Find where the given text appears and provide that cell's center as (X, Y) coordinate. 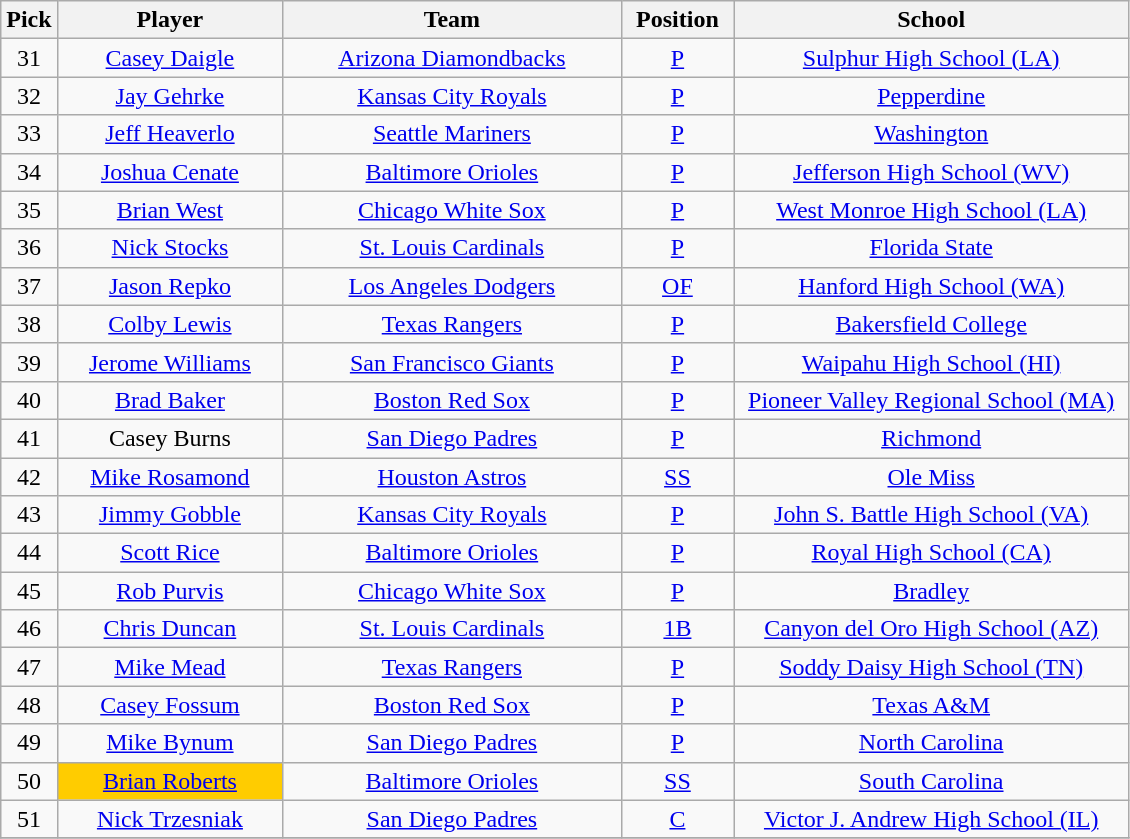
Bakersfield College (932, 324)
Nick Stocks (170, 248)
50 (29, 781)
44 (29, 553)
Jerome Williams (170, 362)
37 (29, 286)
Washington (932, 134)
Brad Baker (170, 400)
Pick (29, 20)
Jeff Heaverlo (170, 134)
Richmond (932, 438)
Texas A&M (932, 705)
48 (29, 705)
Player (170, 20)
Waipahu High School (HI) (932, 362)
Los Angeles Dodgers (452, 286)
Seattle Mariners (452, 134)
33 (29, 134)
Chris Duncan (170, 629)
Florida State (932, 248)
Soddy Daisy High School (TN) (932, 667)
31 (29, 58)
Casey Burns (170, 438)
Casey Fossum (170, 705)
Sulphur High School (LA) (932, 58)
36 (29, 248)
1B (678, 629)
51 (29, 819)
West Monroe High School (LA) (932, 210)
40 (29, 400)
45 (29, 591)
46 (29, 629)
South Carolina (932, 781)
39 (29, 362)
Hanford High School (WA) (932, 286)
Mike Rosamond (170, 477)
Rob Purvis (170, 591)
Jay Gehrke (170, 96)
Bradley (932, 591)
42 (29, 477)
Colby Lewis (170, 324)
Mike Bynum (170, 743)
North Carolina (932, 743)
John S. Battle High School (VA) (932, 515)
32 (29, 96)
Pepperdine (932, 96)
Houston Astros (452, 477)
Ole Miss (932, 477)
49 (29, 743)
C (678, 819)
Canyon del Oro High School (AZ) (932, 629)
Royal High School (CA) (932, 553)
Pioneer Valley Regional School (MA) (932, 400)
Victor J. Andrew High School (IL) (932, 819)
Mike Mead (170, 667)
School (932, 20)
Jason Repko (170, 286)
Team (452, 20)
Joshua Cenate (170, 172)
Arizona Diamondbacks (452, 58)
35 (29, 210)
34 (29, 172)
Position (678, 20)
Casey Daigle (170, 58)
Jefferson High School (WV) (932, 172)
Brian West (170, 210)
43 (29, 515)
Brian Roberts (170, 781)
Nick Trzesniak (170, 819)
38 (29, 324)
Scott Rice (170, 553)
Jimmy Gobble (170, 515)
San Francisco Giants (452, 362)
47 (29, 667)
OF (678, 286)
41 (29, 438)
